Detect which cell encompasses the target text, then output its [x, y] center coordinate. 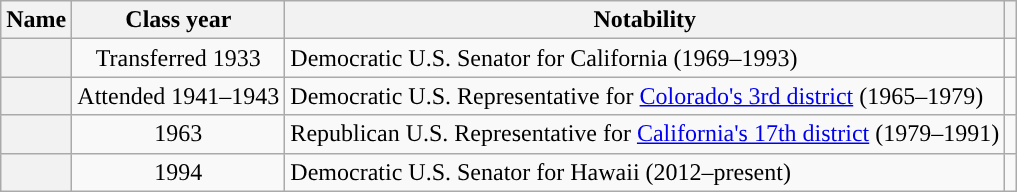
Notability [645, 20]
Class year [178, 20]
Democratic U.S. Representative for Colorado's 3rd district (1965–1979) [645, 96]
Democratic U.S. Senator for Hawaii (2012–present) [645, 172]
Attended 1941–1943 [178, 96]
1963 [178, 134]
Democratic U.S. Senator for California (1969–1993) [645, 58]
Transferred 1933 [178, 58]
Name [36, 20]
Republican U.S. Representative for California's 17th district (1979–1991) [645, 134]
1994 [178, 172]
